Identify which cell holds the provided text, then report its (x, y) central coordinate. 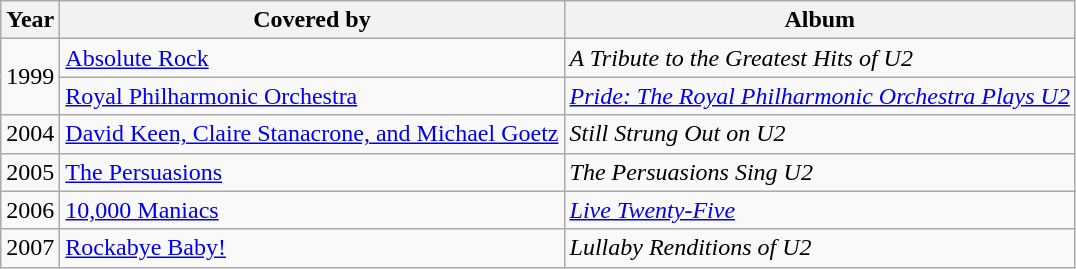
The Persuasions (312, 172)
10,000 Maniacs (312, 210)
2005 (30, 172)
Absolute Rock (312, 58)
Royal Philharmonic Orchestra (312, 96)
1999 (30, 77)
David Keen, Claire Stanacrone, and Michael Goetz (312, 134)
A Tribute to the Greatest Hits of U2 (820, 58)
Rockabye Baby! (312, 248)
The Persuasions Sing U2 (820, 172)
Live Twenty-Five (820, 210)
Covered by (312, 20)
2007 (30, 248)
Year (30, 20)
Album (820, 20)
Lullaby Renditions of U2 (820, 248)
Pride: The Royal Philharmonic Orchestra Plays U2 (820, 96)
2004 (30, 134)
2006 (30, 210)
Still Strung Out on U2 (820, 134)
